Find where the given text appears and provide that cell's center as [X, Y] coordinate. 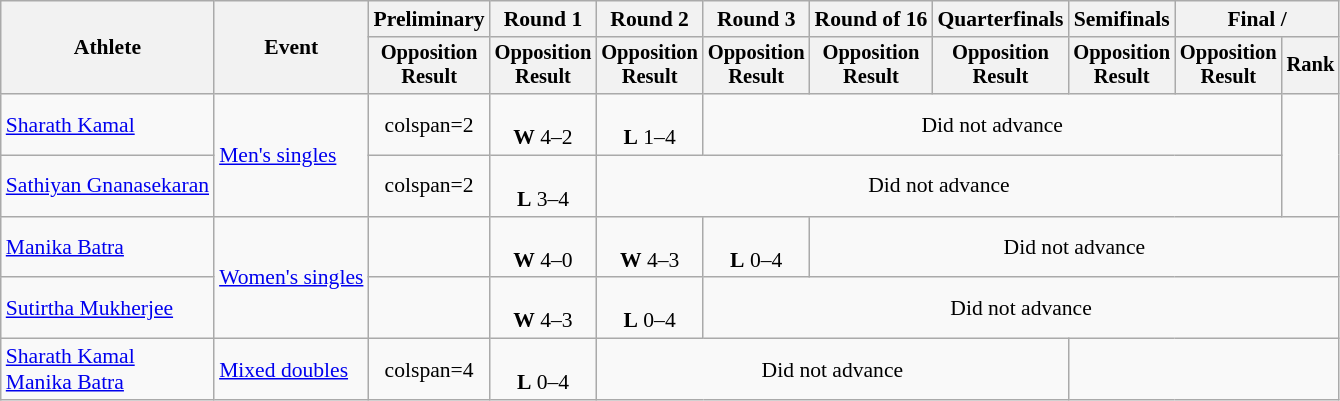
L 1–4 [650, 124]
Men's singles [291, 155]
Sharath Kamal [108, 124]
W 4–2 [544, 124]
Round 3 [756, 19]
Event [291, 48]
Manika Batra [108, 248]
Athlete [108, 48]
W 4–0 [544, 248]
Sutirtha Mukherjee [108, 308]
Final / [1257, 19]
Round of 16 [870, 19]
colspan=4 [428, 370]
Preliminary [428, 19]
Sharath Kamal Manika Batra [108, 370]
Sathiyan Gnanasekaran [108, 186]
Round 1 [544, 19]
Quarterfinals [1000, 19]
Women's singles [291, 278]
Semifinals [1122, 19]
Mixed doubles [291, 370]
L 3–4 [544, 186]
Rank [1311, 66]
Round 2 [650, 19]
